Extract the (X, Y) coordinate from the center of the cell holding the provided text.  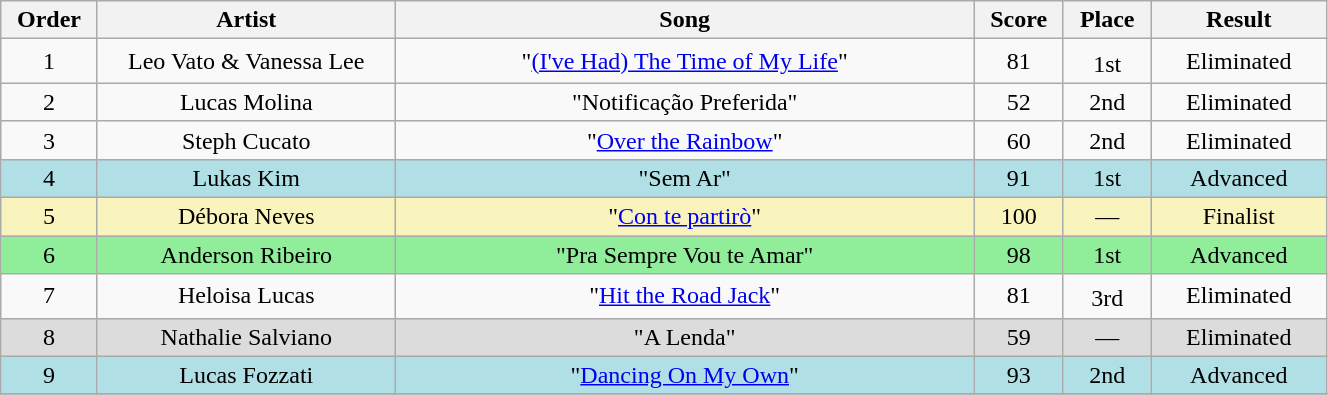
"Dancing On My Own" (684, 375)
2 (49, 102)
Steph Cucato (246, 140)
Finalist (1238, 217)
6 (49, 255)
"Pra Sempre Vou te Amar" (684, 255)
5 (49, 217)
91 (1018, 178)
4 (49, 178)
98 (1018, 255)
9 (49, 375)
Débora Neves (246, 217)
59 (1018, 337)
Order (49, 20)
Lucas Fozzati (246, 375)
"Sem Ar" (684, 178)
Anderson Ribeiro (246, 255)
Heloisa Lucas (246, 296)
"Hit the Road Jack" (684, 296)
Lukas Kim (246, 178)
52 (1018, 102)
Artist (246, 20)
7 (49, 296)
8 (49, 337)
"Con te partirò" (684, 217)
Song (684, 20)
Score (1018, 20)
93 (1018, 375)
Lucas Molina (246, 102)
"Over the Rainbow" (684, 140)
1 (49, 62)
Leo Vato & Vanessa Lee (246, 62)
Result (1238, 20)
100 (1018, 217)
3rd (1107, 296)
"A Lenda" (684, 337)
3 (49, 140)
"(I've Had) The Time of My Life" (684, 62)
60 (1018, 140)
Nathalie Salviano (246, 337)
"Notificação Preferida" (684, 102)
Place (1107, 20)
